Capture the cell that displays the provided text and extract its (X, Y) central coordinate. 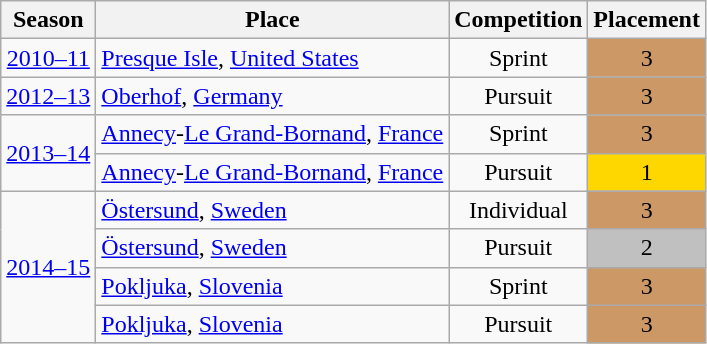
2010–11 (48, 58)
1 (647, 172)
Oberhof, Germany (272, 96)
Competition (518, 20)
2014–15 (48, 267)
2012–13 (48, 96)
Place (272, 20)
Individual (518, 210)
Placement (647, 20)
2013–14 (48, 153)
2 (647, 248)
Season (48, 20)
Presque Isle, United States (272, 58)
